Pinpoint the cell where the given text exists, returning its [X, Y] midpoint coordinate. 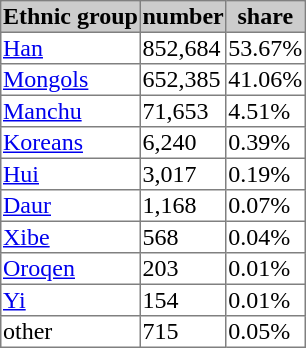
3,017 [183, 174]
6,240 [183, 143]
0.04% [265, 237]
4.51% [265, 111]
share [265, 17]
Daur [70, 206]
Mongols [70, 80]
203 [183, 269]
Hui [70, 174]
0.19% [265, 174]
Xibe [70, 237]
852,684 [183, 48]
715 [183, 332]
0.05% [265, 332]
71,653 [183, 111]
Oroqen [70, 269]
1,168 [183, 206]
53.67% [265, 48]
Koreans [70, 143]
Ethnic group [70, 17]
154 [183, 300]
568 [183, 237]
41.06% [265, 80]
652,385 [183, 80]
other [70, 332]
Han [70, 48]
Manchu [70, 111]
number [183, 17]
0.39% [265, 143]
0.07% [265, 206]
Yi [70, 300]
